Output the (x, y) coordinate of the center of the cell containing the given text.  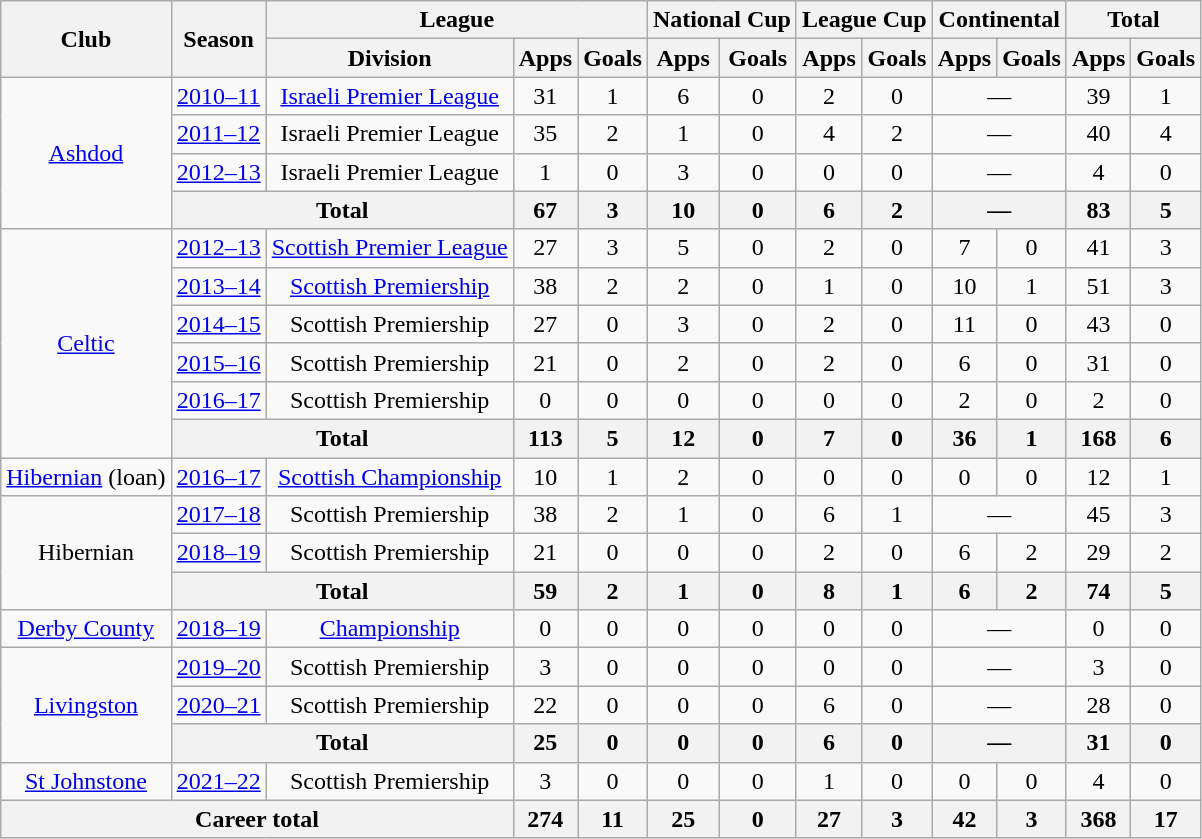
Ashdod (86, 153)
59 (545, 591)
274 (545, 819)
2017–18 (218, 515)
Season (218, 39)
40 (1098, 134)
41 (1098, 248)
2014–15 (218, 324)
League Cup (864, 20)
Celtic (86, 343)
36 (964, 438)
National Cup (722, 20)
2011–12 (218, 134)
168 (1098, 438)
Hibernian (loan) (86, 477)
29 (1098, 553)
Livingston (86, 705)
2020–21 (218, 705)
Scottish Championship (390, 477)
Club (86, 39)
Championship (390, 629)
Hibernian (86, 553)
2015–16 (218, 362)
28 (1098, 705)
22 (545, 705)
43 (1098, 324)
39 (1098, 96)
League (456, 20)
2021–22 (218, 781)
2013–14 (218, 286)
2010–11 (218, 96)
51 (1098, 286)
45 (1098, 515)
74 (1098, 591)
368 (1098, 819)
St Johnstone (86, 781)
2019–20 (218, 667)
Continental (999, 20)
67 (545, 210)
Career total (257, 819)
Derby County (86, 629)
113 (545, 438)
83 (1098, 210)
17 (1166, 819)
42 (964, 819)
35 (545, 134)
Division (390, 58)
Scottish Premier League (390, 248)
8 (828, 591)
